Detect which cell encompasses the target text, then output its (X, Y) center coordinate. 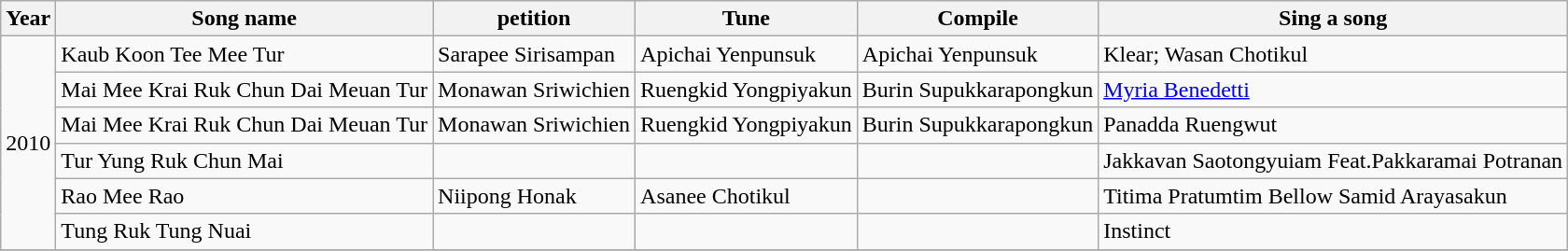
Sarapee Sirisampan (534, 54)
Song name (245, 19)
Instinct (1333, 231)
Year (28, 19)
Rao Mee Rao (245, 196)
Tung Ruk Tung Nuai (245, 231)
Niipong Honak (534, 196)
Tur Yung Ruk Chun Mai (245, 160)
2010 (28, 143)
Kaub Koon Tee Mee Tur (245, 54)
Sing a song (1333, 19)
Compile (977, 19)
Jakkavan Saotongyuiam Feat.Pakkaramai Potranan (1333, 160)
Panadda Ruengwut (1333, 125)
Asanee Chotikul (747, 196)
Myria Benedetti (1333, 90)
petition (534, 19)
Tune (747, 19)
Klear; Wasan Chotikul (1333, 54)
Titima Pratumtim Bellow Samid Arayasakun (1333, 196)
